Locate the cell with the specified text and output its (X, Y) center coordinate. 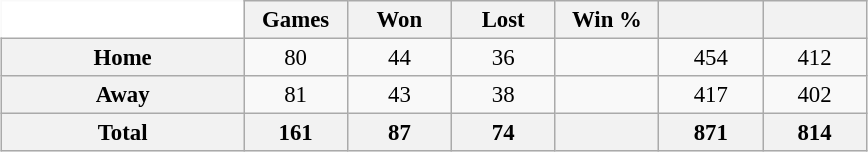
36 (503, 57)
81 (296, 95)
417 (711, 95)
87 (399, 133)
412 (815, 57)
80 (296, 57)
74 (503, 133)
Away (123, 95)
38 (503, 95)
Win % (607, 20)
Won (399, 20)
454 (711, 57)
43 (399, 95)
814 (815, 133)
402 (815, 95)
161 (296, 133)
Games (296, 20)
871 (711, 133)
Home (123, 57)
Lost (503, 20)
Total (123, 133)
44 (399, 57)
